Output the [x, y] coordinate of the center of the cell containing the given text.  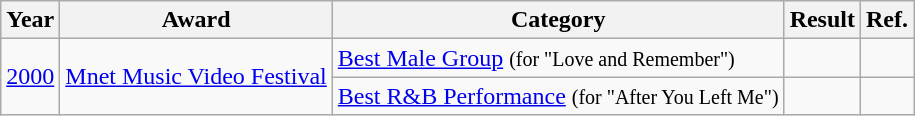
Year [30, 20]
Award [196, 20]
2000 [30, 77]
Category [558, 20]
Mnet Music Video Festival [196, 77]
Best R&B Performance (for "After You Left Me") [558, 96]
Result [822, 20]
Best Male Group (for "Love and Remember") [558, 58]
Ref. [888, 20]
